Find where the given text appears and provide that cell's center as (X, Y) coordinate. 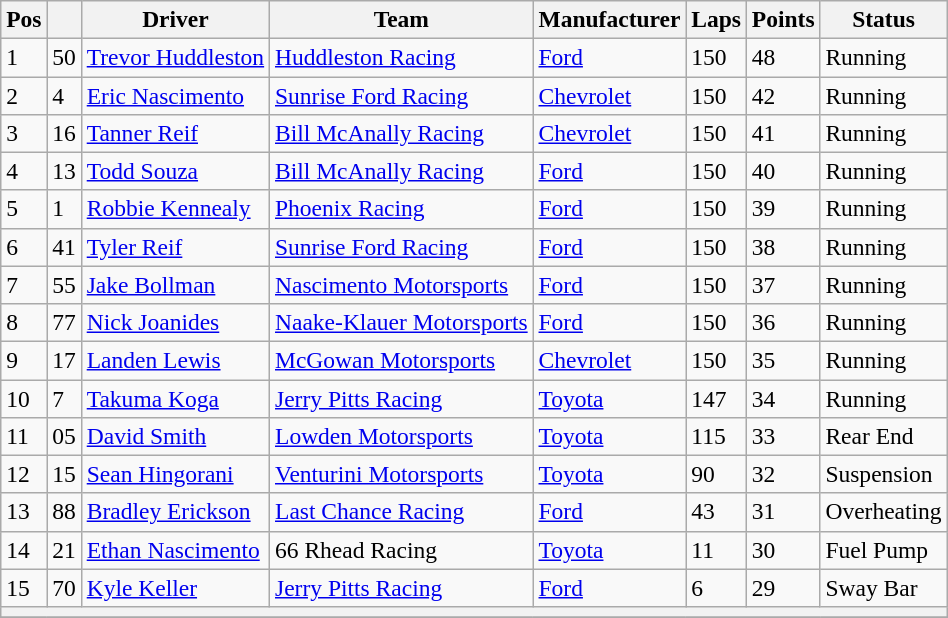
42 (783, 95)
Last Chance Racing (402, 512)
Driver (175, 19)
10 (24, 398)
55 (64, 285)
8 (24, 322)
5 (24, 209)
77 (64, 322)
2 (24, 95)
Kyle Keller (175, 588)
Laps (716, 19)
88 (64, 512)
36 (783, 322)
Huddleston Racing (402, 57)
32 (783, 474)
9 (24, 360)
Nick Joanides (175, 322)
12 (24, 474)
40 (783, 171)
43 (716, 512)
05 (64, 436)
39 (783, 209)
Points (783, 19)
Suspension (884, 474)
34 (783, 398)
Tanner Reif (175, 133)
Landen Lewis (175, 360)
21 (64, 550)
70 (64, 588)
Team (402, 19)
38 (783, 247)
30 (783, 550)
35 (783, 360)
Trevor Huddleston (175, 57)
Lowden Motorsports (402, 436)
Todd Souza (175, 171)
37 (783, 285)
Venturini Motorsports (402, 474)
90 (716, 474)
147 (716, 398)
48 (783, 57)
Tyler Reif (175, 247)
Phoenix Racing (402, 209)
33 (783, 436)
Robbie Kennealy (175, 209)
29 (783, 588)
Bradley Erickson (175, 512)
16 (64, 133)
66 Rhead Racing (402, 550)
Overheating (884, 512)
Ethan Nascimento (175, 550)
Takuma Koga (175, 398)
115 (716, 436)
Eric Nascimento (175, 95)
3 (24, 133)
Pos (24, 19)
McGowan Motorsports (402, 360)
Jake Bollman (175, 285)
Status (884, 19)
17 (64, 360)
Nascimento Motorsports (402, 285)
Fuel Pump (884, 550)
David Smith (175, 436)
Naake-Klauer Motorsports (402, 322)
Sway Bar (884, 588)
50 (64, 57)
Rear End (884, 436)
Sean Hingorani (175, 474)
Manufacturer (610, 19)
14 (24, 550)
31 (783, 512)
